Extract the [x, y] coordinate from the center of the cell holding the provided text.  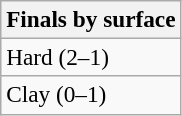
Hard (2–1) [91, 57]
Clay (0–1) [91, 95]
Finals by surface [91, 19]
